Capture the cell that displays the provided text and extract its (x, y) central coordinate. 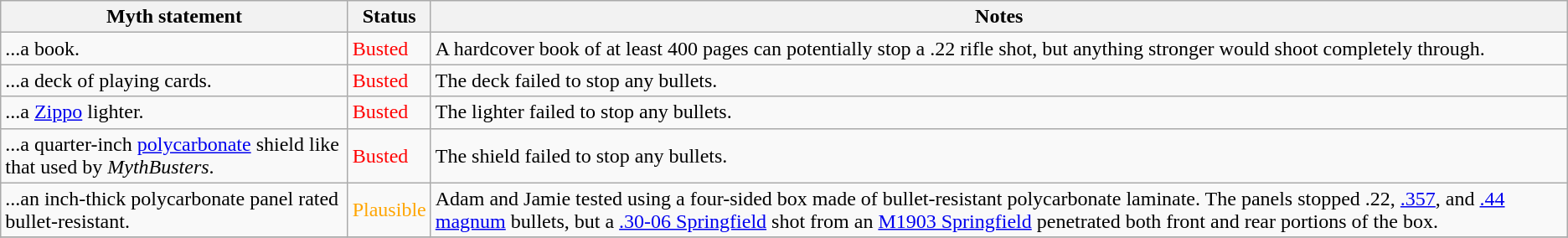
...a book. (174, 49)
A hardcover book of at least 400 pages can potentially stop a .22 rifle shot, but anything stronger would shoot completely through. (998, 49)
Notes (998, 17)
...a deck of playing cards. (174, 80)
The deck failed to stop any bullets. (998, 80)
The lighter failed to stop any bullets. (998, 112)
The shield failed to stop any bullets. (998, 156)
...a Zippo lighter. (174, 112)
...a quarter-inch polycarbonate shield like that used by MythBusters. (174, 156)
Plausible (389, 210)
Status (389, 17)
Myth statement (174, 17)
...an inch-thick polycarbonate panel rated bullet-resistant. (174, 210)
